Return (X, Y) of the center of cell containing provided text 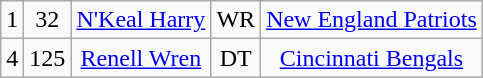
4 (12, 58)
1 (12, 20)
32 (48, 20)
DT (236, 58)
New England Patriots (372, 20)
125 (48, 58)
Cincinnati Bengals (372, 58)
N'Keal Harry (141, 20)
WR (236, 20)
Renell Wren (141, 58)
